Identify which cell holds the provided text, then report its [x, y] central coordinate. 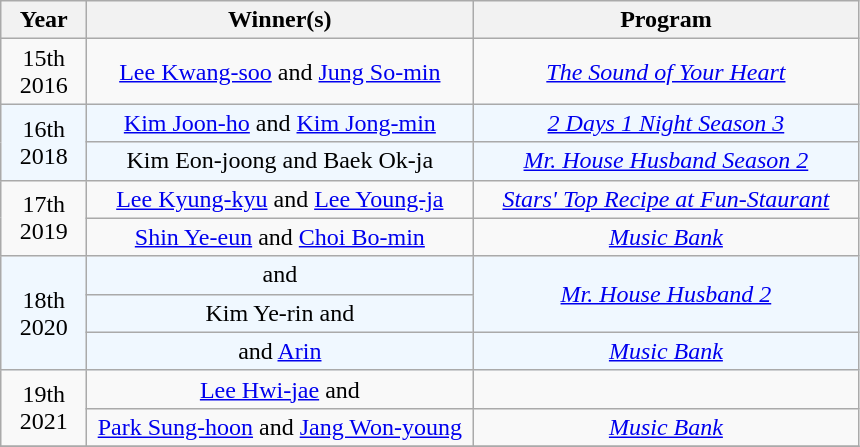
Kim Joon-ho and Kim Jong-min [280, 123]
Lee Hwi-jae and [280, 389]
Program [666, 20]
Kim Ye-rin and [280, 313]
Lee Kwang-soo and Jung So-min [280, 72]
Mr. House Husband Season 2 [666, 161]
2 Days 1 Night Season 3 [666, 123]
18th2020 [44, 313]
17th2019 [44, 218]
The Sound of Your Heart [666, 72]
Stars' Top Recipe at Fun-Staurant [666, 199]
Kim Eon-joong and Baek Ok-ja [280, 161]
Shin Ye-eun and Choi Bo-min [280, 237]
15th2016 [44, 72]
Year [44, 20]
16th2018 [44, 142]
and [280, 275]
19th2021 [44, 408]
Lee Kyung-kyu and Lee Young-ja [280, 199]
Park Sung-hoon and Jang Won-young [280, 427]
Mr. House Husband 2 [666, 294]
Winner(s) [280, 20]
and Arin [280, 351]
